Return the [x, y] coordinate for the center point of the cell that contains the specified text.  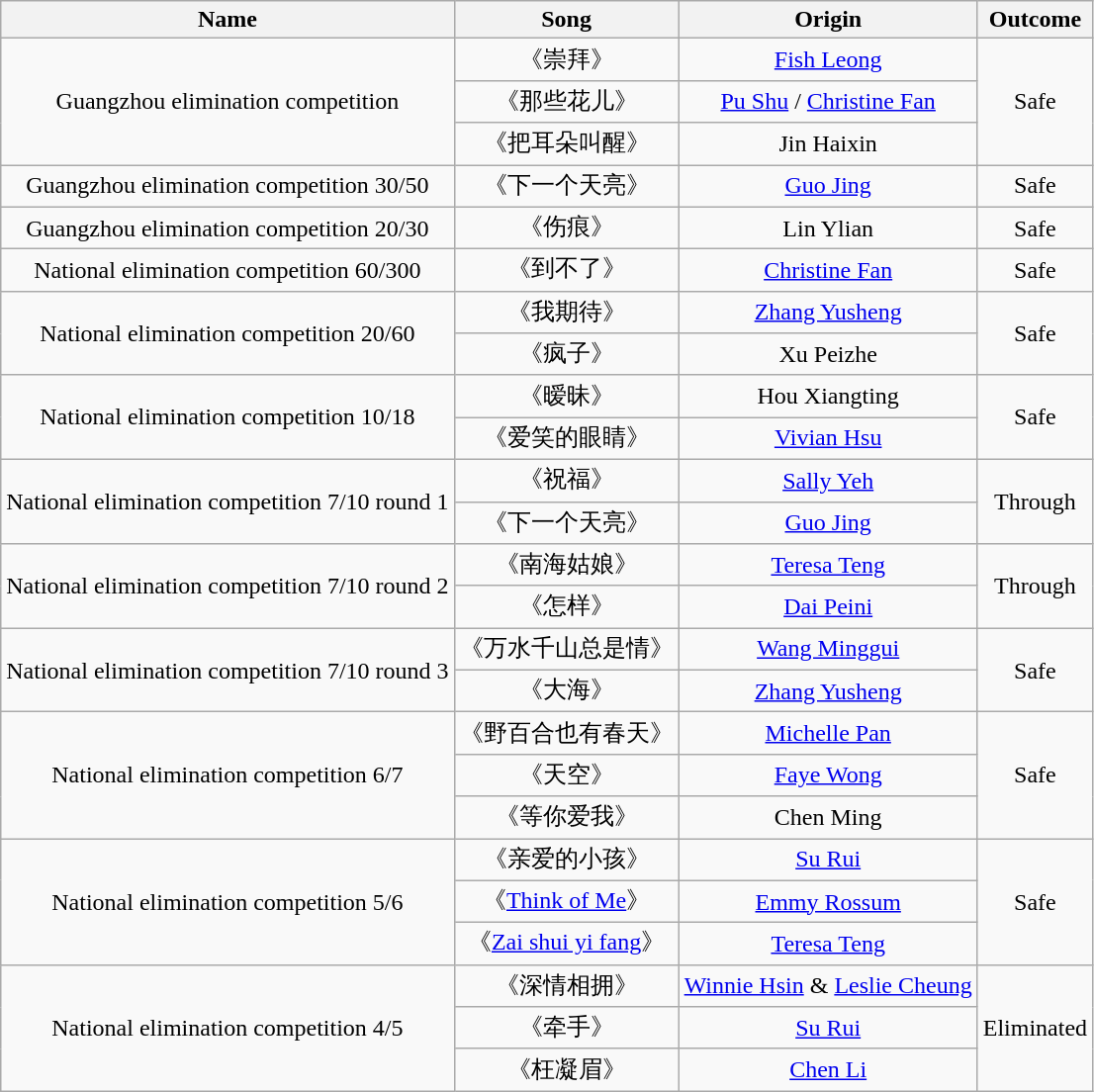
《南海姑娘》 [566, 566]
《枉凝眉》 [566, 1070]
National elimination competition 7/10 round 2 [228, 586]
Outcome [1035, 20]
《爱笑的眼睛》 [566, 439]
《万水千山总是情》 [566, 649]
《祝福》 [566, 481]
《暧昧》 [566, 396]
Michelle Pan [828, 734]
Jin Haixin [828, 144]
《亲爱的小孩》 [566, 861]
《深情相拥》 [566, 985]
Song [566, 20]
Hou Xiangting [828, 396]
Guangzhou elimination competition 20/30 [228, 227]
《天空》 [566, 775]
National elimination competition 6/7 [228, 775]
Wang Minggui [828, 649]
《到不了》 [566, 271]
《伤痕》 [566, 227]
《牵手》 [566, 1029]
Vivian Hsu [828, 439]
Name [228, 20]
Dai Peini [828, 607]
《Zai shui yi fang》 [566, 944]
Faye Wong [828, 775]
《Think of Me》 [566, 902]
Lin Ylian [828, 227]
National elimination competition 60/300 [228, 271]
Xu Peizhe [828, 354]
《把耳朵叫醒》 [566, 144]
《那些花儿》 [566, 101]
Emmy Rossum [828, 902]
Origin [828, 20]
Winnie Hsin & Leslie Cheung [828, 985]
Sally Yeh [828, 481]
Pu Shu / Christine Fan [828, 101]
National elimination competition 4/5 [228, 1028]
《疯子》 [566, 354]
《我期待》 [566, 313]
Chen Li [828, 1070]
Fish Leong [828, 59]
《野百合也有春天》 [566, 734]
National elimination competition 20/60 [228, 332]
Guangzhou elimination competition 30/50 [228, 186]
《大海》 [566, 690]
Christine Fan [828, 271]
Eliminated [1035, 1028]
National elimination competition 10/18 [228, 417]
Guangzhou elimination competition [228, 102]
《崇拜》 [566, 59]
Chen Ming [828, 817]
《怎样》 [566, 607]
National elimination competition 7/10 round 1 [228, 500]
National elimination competition 5/6 [228, 902]
《等你爱我》 [566, 817]
National elimination competition 7/10 round 3 [228, 671]
